Return [x, y] of the center of cell containing provided text 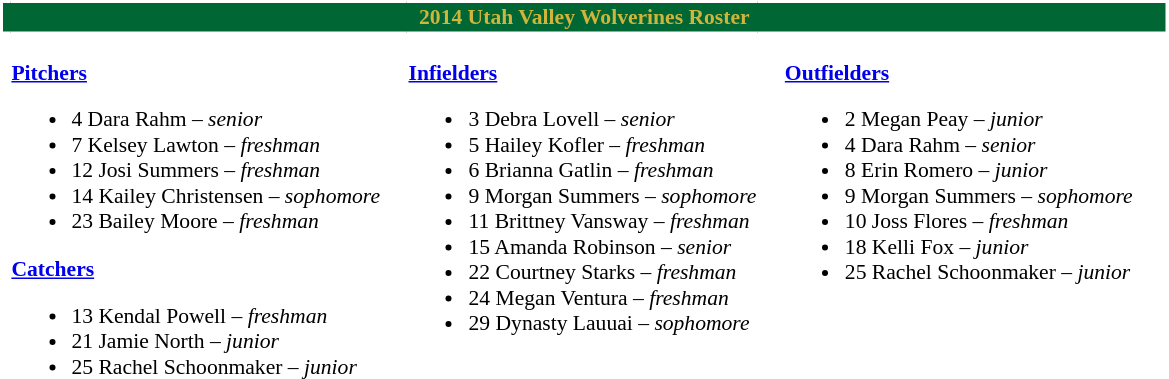
2014 Utah Valley Wolverines Roster [585, 18]
